Output the [x, y] coordinate of the center of the cell containing the given text.  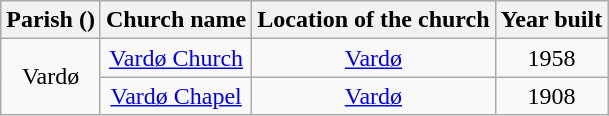
Vardø Church [176, 58]
Parish () [51, 20]
Year built [552, 20]
Location of the church [374, 20]
1908 [552, 96]
Vardø Chapel [176, 96]
1958 [552, 58]
Church name [176, 20]
